From the cell containing the given text, extract its center point as [x, y] coordinate. 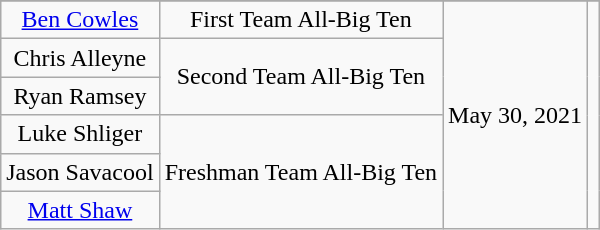
Ryan Ramsey [80, 96]
Second Team All-Big Ten [300, 77]
First Team All-Big Ten [300, 20]
Matt Shaw [80, 210]
Freshman Team All-Big Ten [300, 172]
May 30, 2021 [516, 115]
Jason Savacool [80, 172]
Luke Shliger [80, 134]
Ben Cowles [80, 20]
Chris Alleyne [80, 58]
